For the text-containing cell, return its midpoint in (x, y) coordinate format. 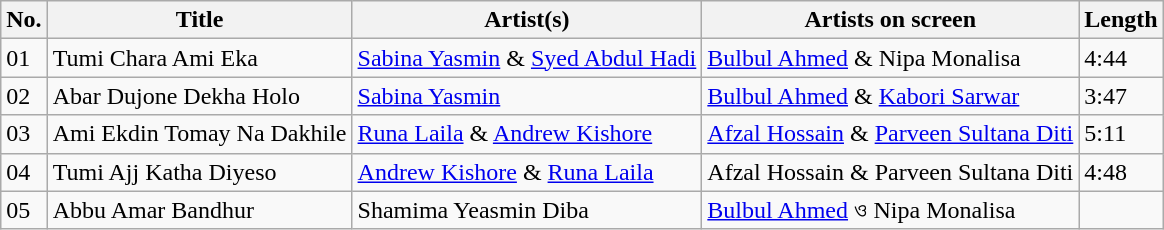
04 (24, 172)
4:44 (1121, 58)
Bulbul Ahmed & Nipa Monalisa (890, 58)
Andrew Kishore & Runa Laila (527, 172)
02 (24, 96)
Bulbul Ahmed & Kabori Sarwar (890, 96)
Abar Dujone Dekha Holo (200, 96)
Tumi Ajj Katha Diyeso (200, 172)
05 (24, 210)
Abbu Amar Bandhur (200, 210)
Length (1121, 20)
Bulbul Ahmed ও Nipa Monalisa (890, 210)
Runa Laila & Andrew Kishore (527, 134)
Ami Ekdin Tomay Na Dakhile (200, 134)
Sabina Yasmin (527, 96)
3:47 (1121, 96)
01 (24, 58)
03 (24, 134)
Artists on screen (890, 20)
Title (200, 20)
4:48 (1121, 172)
Tumi Chara Ami Eka (200, 58)
Sabina Yasmin & Syed Abdul Hadi (527, 58)
No. (24, 20)
Shamima Yeasmin Diba (527, 210)
Artist(s) (527, 20)
5:11 (1121, 134)
